Output the (X, Y) coordinate of the center of the cell containing the given text.  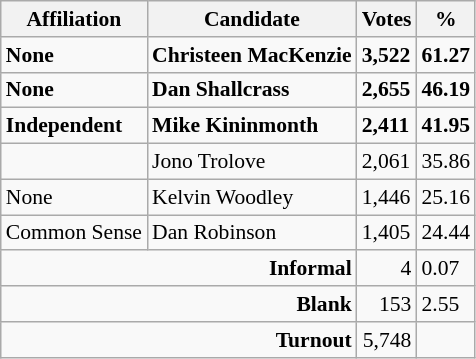
153 (387, 304)
% (446, 19)
1,405 (387, 233)
61.27 (446, 55)
25.16 (446, 197)
5,748 (387, 340)
Christeen MacKenzie (252, 55)
Independent (74, 126)
2,655 (387, 90)
2.55 (446, 304)
1,446 (387, 197)
Informal (179, 269)
0.07 (446, 269)
3,522 (387, 55)
24.44 (446, 233)
Jono Trolove (252, 162)
Dan Robinson (252, 233)
41.95 (446, 126)
2,061 (387, 162)
Votes (387, 19)
4 (387, 269)
Kelvin Woodley (252, 197)
Candidate (252, 19)
2,411 (387, 126)
Common Sense (74, 233)
Affiliation (74, 19)
Blank (179, 304)
Mike Kininmonth (252, 126)
46.19 (446, 90)
Turnout (179, 340)
Dan Shallcrass (252, 90)
35.86 (446, 162)
